Extract the (x, y) coordinate from the center of the cell holding the provided text.  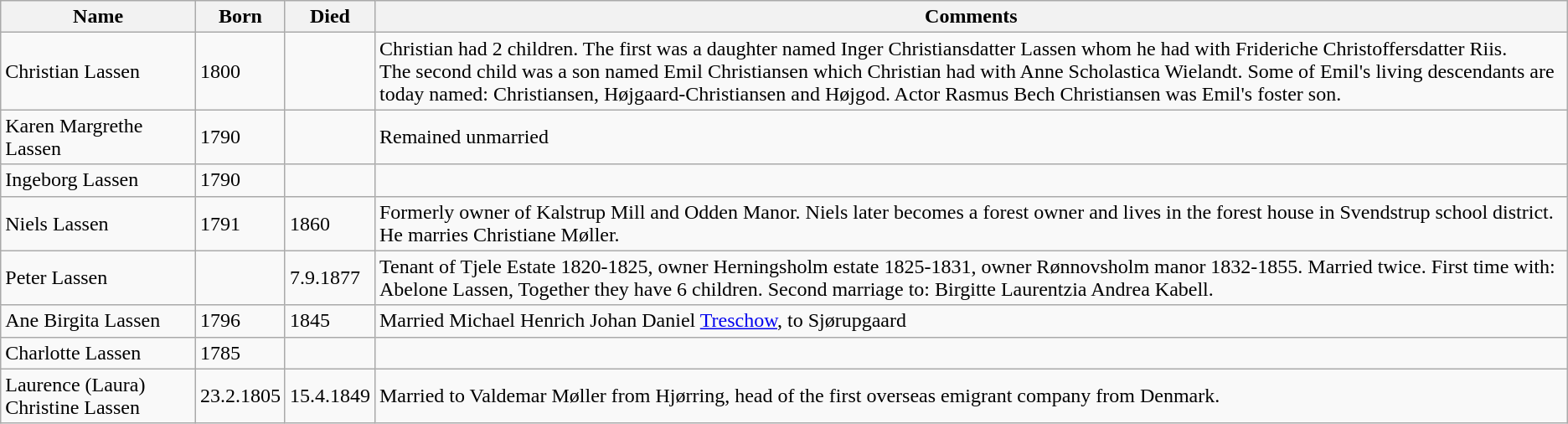
Married Michael Henrich Johan Daniel Treschow, to Sjørupgaard (971, 321)
Married to Valdemar Møller from Hjørring, head of the first overseas emigrant company from Denmark. (971, 396)
1860 (330, 223)
1785 (240, 353)
23.2.1805 (240, 396)
1845 (330, 321)
1800 (240, 71)
Died (330, 17)
Christian Lassen (99, 71)
Comments (971, 17)
Laurence (Laura) Christine Lassen (99, 396)
Ane Birgita Lassen (99, 321)
Charlotte Lassen (99, 353)
Karen Margrethe Lassen (99, 137)
Remained unmarried (971, 137)
1791 (240, 223)
7.9.1877 (330, 278)
Niels Lassen (99, 223)
Name (99, 17)
1796 (240, 321)
Ingeborg Lassen (99, 180)
Peter Lassen (99, 278)
Born (240, 17)
15.4.1849 (330, 396)
